Output the [x, y] coordinate of the center of the cell containing the given text.  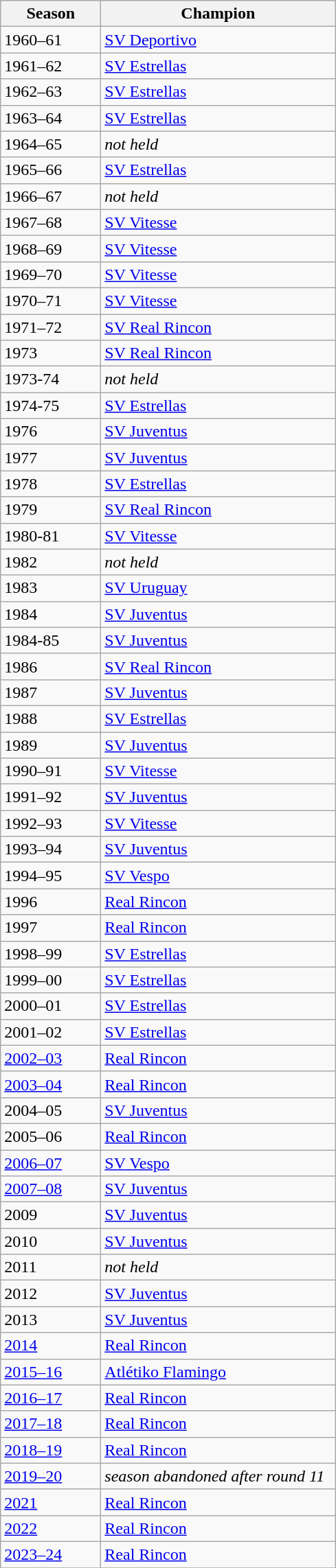
2022 [51, 1528]
2019–20 [51, 1476]
1982 [51, 562]
2000–01 [51, 1006]
1974-75 [51, 406]
2003–04 [51, 1084]
1968–69 [51, 248]
1960–61 [51, 40]
1984-85 [51, 640]
1971–72 [51, 327]
1976 [51, 432]
1965–66 [51, 170]
season abandoned after round 11 [219, 1476]
1973-74 [51, 379]
1999–00 [51, 980]
2015–16 [51, 1372]
1973 [51, 353]
2002–03 [51, 1058]
1962–63 [51, 92]
2018–19 [51, 1450]
1988 [51, 718]
1996 [51, 902]
1964–65 [51, 144]
2014 [51, 1346]
2023–24 [51, 1554]
2009 [51, 1215]
1991–92 [51, 797]
2012 [51, 1294]
Season [51, 14]
2005–06 [51, 1136]
1989 [51, 745]
1992–93 [51, 823]
SV Deportivo [219, 40]
2004–05 [51, 1110]
2016–17 [51, 1398]
1969–70 [51, 274]
1987 [51, 692]
1961–62 [51, 66]
2007–08 [51, 1189]
Atlétiko Flamingo [219, 1372]
1967–68 [51, 222]
1986 [51, 666]
2017–18 [51, 1424]
1966–67 [51, 196]
2021 [51, 1502]
SV Uruguay [219, 588]
1963–64 [51, 118]
1994–95 [51, 876]
1980-81 [51, 536]
1983 [51, 588]
1993–94 [51, 850]
2013 [51, 1320]
2011 [51, 1267]
2006–07 [51, 1163]
1998–99 [51, 954]
1997 [51, 928]
1990–91 [51, 771]
Champion [219, 14]
1984 [51, 614]
1978 [51, 484]
1970–71 [51, 301]
1977 [51, 458]
2010 [51, 1241]
2001–02 [51, 1032]
1979 [51, 510]
